Pinpoint the cell where the given text exists, returning its [X, Y] midpoint coordinate. 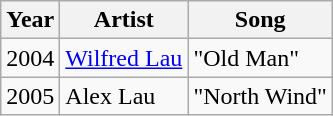
2005 [30, 96]
Song [260, 20]
Wilfred Lau [124, 58]
2004 [30, 58]
Artist [124, 20]
Alex Lau [124, 96]
Year [30, 20]
"North Wind" [260, 96]
"Old Man" [260, 58]
